Provide the [x, y] coordinate of the cell's center where the given text is located.  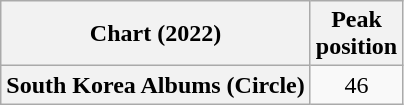
Chart (2022) [156, 34]
46 [356, 85]
Peakposition [356, 34]
South Korea Albums (Circle) [156, 85]
